Identify which cell holds the provided text, then report its [X, Y] central coordinate. 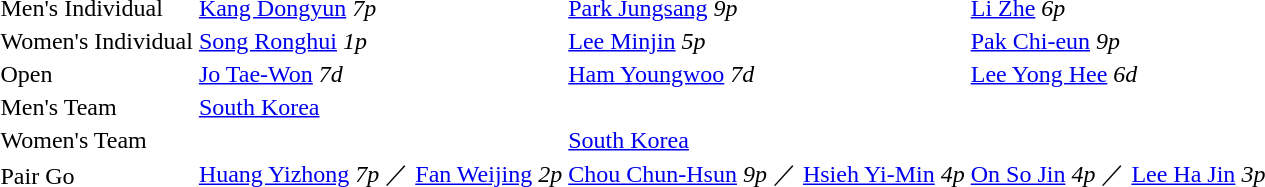
Jo Tae-Won 7d [380, 74]
Ham Youngwoo 7d [766, 74]
Lee Minjin 5p [766, 41]
Song Ronghui 1p [380, 41]
